Detect which cell encompasses the target text, then output its [X, Y] center coordinate. 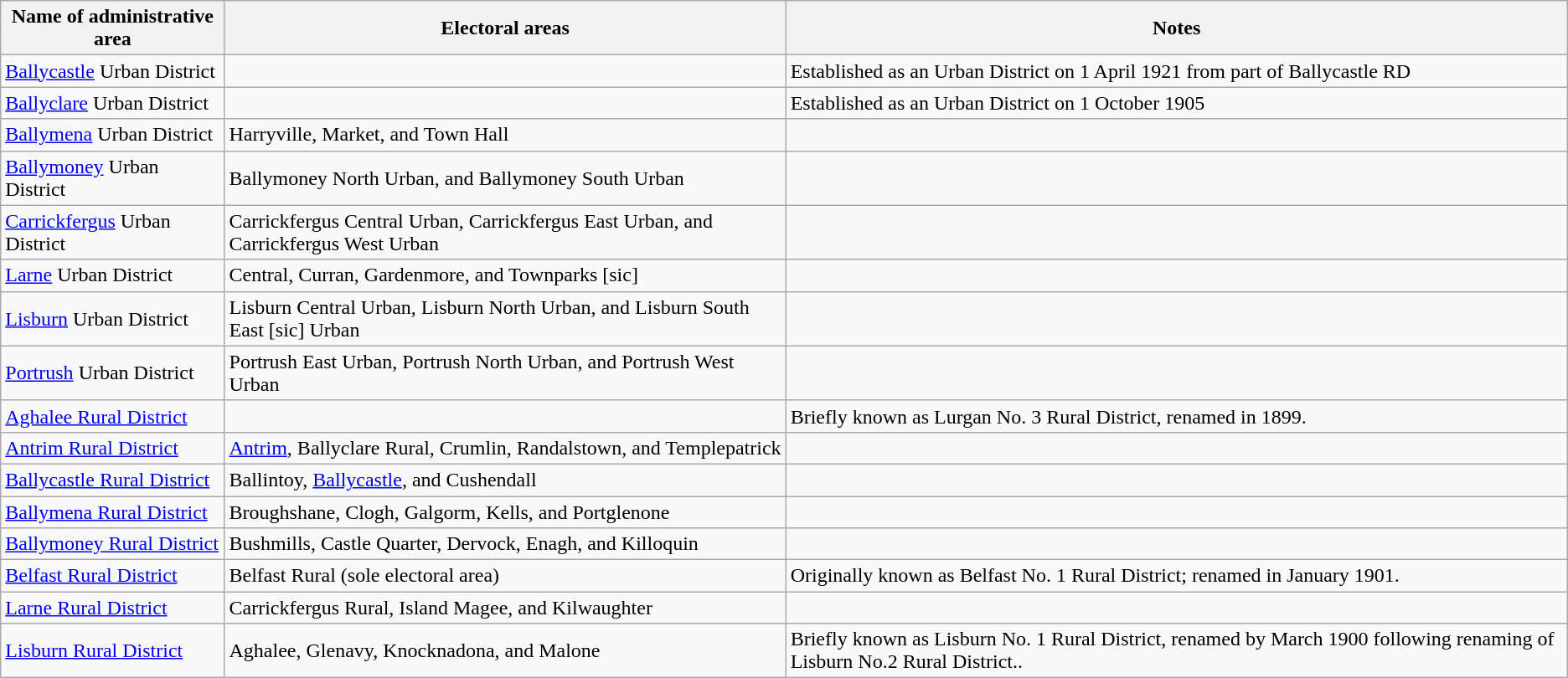
Belfast Rural (sole electoral area) [505, 576]
Lisburn Urban District [112, 318]
Carrickfergus Rural, Island Magee, and Kilwaughter [505, 608]
Briefly known as Lurgan No. 3 Rural District, renamed in 1899. [1176, 416]
Ballymoney North Urban, and Ballymoney South Urban [505, 177]
Central, Curran, Gardenmore, and Townparks [sic] [505, 275]
Electoral areas [505, 28]
Name of administrative area [112, 28]
Ballycastle Urban District [112, 71]
Carrickfergus Central Urban, Carrickfergus East Urban, and Carrickfergus West Urban [505, 233]
Larne Urban District [112, 275]
Established as an Urban District on 1 April 1921 from part of Ballycastle RD [1176, 71]
Broughshane, Clogh, Galgorm, Kells, and Portglenone [505, 511]
Portrush Urban District [112, 373]
Harryville, Market, and Town Hall [505, 135]
Aghalee, Glenavy, Knocknadona, and Malone [505, 651]
Belfast Rural District [112, 576]
Notes [1176, 28]
Aghalee Rural District [112, 416]
Briefly known as Lisburn No. 1 Rural District, renamed by March 1900 following renaming of Lisburn No.2 Rural District.. [1176, 651]
Established as an Urban District on 1 October 1905 [1176, 103]
Ballyclare Urban District [112, 103]
Ballycastle Rural District [112, 480]
Originally known as Belfast No. 1 Rural District; renamed in January 1901. [1176, 576]
Ballymena Rural District [112, 511]
Ballymoney Rural District [112, 544]
Antrim, Ballyclare Rural, Crumlin, Randalstown, and Templepatrick [505, 448]
Ballintoy, Ballycastle, and Cushendall [505, 480]
Ballymoney Urban District [112, 177]
Bushmills, Castle Quarter, Dervock, Enagh, and Killoquin [505, 544]
Lisburn Central Urban, Lisburn North Urban, and Lisburn South East [sic] Urban [505, 318]
Carrickfergus Urban District [112, 233]
Lisburn Rural District [112, 651]
Larne Rural District [112, 608]
Portrush East Urban, Portrush North Urban, and Portrush West Urban [505, 373]
Ballymena Urban District [112, 135]
Antrim Rural District [112, 448]
